For the text-containing cell, return its midpoint in [X, Y] coordinate format. 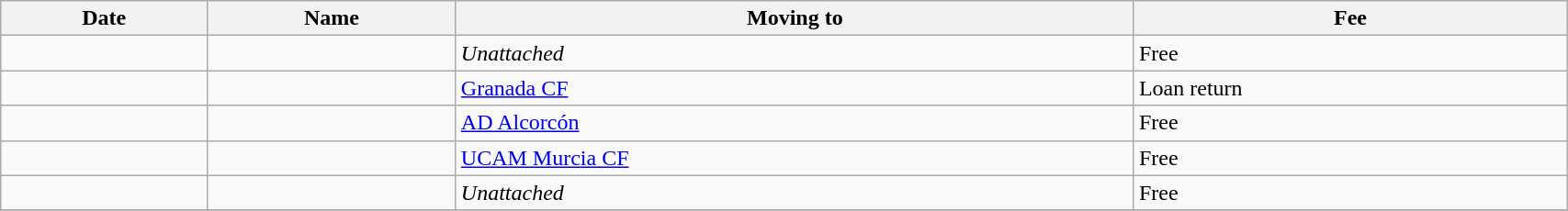
Fee [1350, 18]
Name [333, 18]
Moving to [795, 18]
Granada CF [795, 88]
Date [105, 18]
AD Alcorcón [795, 123]
UCAM Murcia CF [795, 158]
Loan return [1350, 88]
